Locate the cell with the specified text and output its [X, Y] center coordinate. 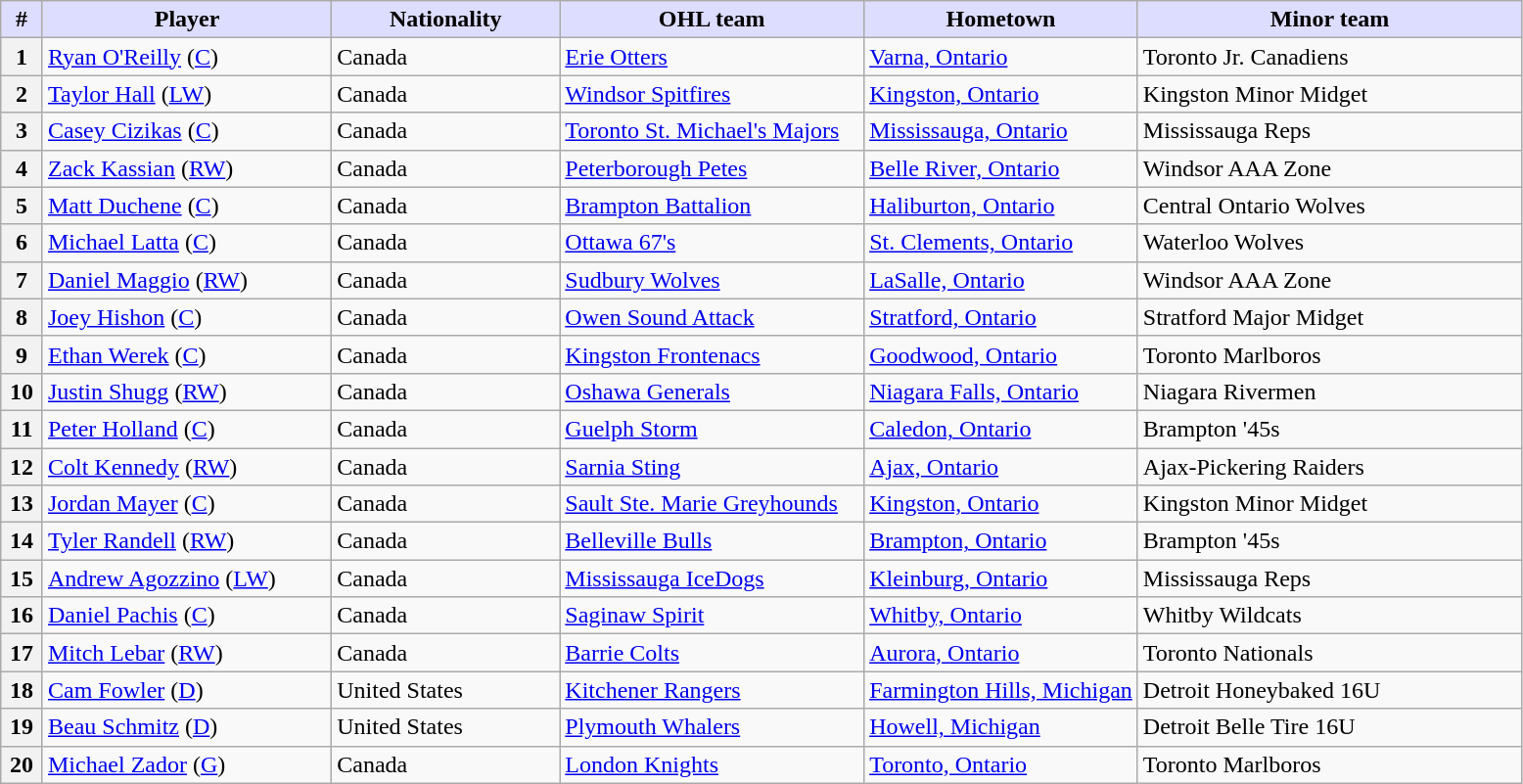
Hometown [1001, 20]
Toronto, Ontario [1001, 764]
Guelph Storm [713, 429]
Aurora, Ontario [1001, 653]
Kingston Frontenacs [713, 354]
18 [22, 690]
Ajax-Pickering Raiders [1329, 467]
9 [22, 354]
Player [186, 20]
Joey Hishon (C) [186, 317]
Whitby Wildcats [1329, 616]
8 [22, 317]
Caledon, Ontario [1001, 429]
Detroit Belle Tire 16U [1329, 727]
Michael Zador (G) [186, 764]
16 [22, 616]
Barrie Colts [713, 653]
Goodwood, Ontario [1001, 354]
Zack Kassian (RW) [186, 168]
Toronto St. Michael's Majors [713, 131]
Matt Duchene (C) [186, 206]
Waterloo Wolves [1329, 243]
Windsor Spitfires [713, 94]
Peterborough Petes [713, 168]
11 [22, 429]
St. Clements, Ontario [1001, 243]
Sault Ste. Marie Greyhounds [713, 504]
Niagara Falls, Ontario [1001, 392]
15 [22, 578]
20 [22, 764]
Whitby, Ontario [1001, 616]
Sudbury Wolves [713, 280]
7 [22, 280]
Stratford, Ontario [1001, 317]
Toronto Nationals [1329, 653]
Toronto Jr. Canadiens [1329, 57]
Daniel Maggio (RW) [186, 280]
Stratford Major Midget [1329, 317]
Mississauga IceDogs [713, 578]
6 [22, 243]
Belle River, Ontario [1001, 168]
Ajax, Ontario [1001, 467]
12 [22, 467]
Justin Shugg (RW) [186, 392]
Belleville Bulls [713, 541]
Andrew Agozzino (LW) [186, 578]
Ethan Werek (C) [186, 354]
Plymouth Whalers [713, 727]
Tyler Randell (RW) [186, 541]
1 [22, 57]
17 [22, 653]
Daniel Pachis (C) [186, 616]
Cam Fowler (D) [186, 690]
Mitch Lebar (RW) [186, 653]
LaSalle, Ontario [1001, 280]
Beau Schmitz (D) [186, 727]
Minor team [1329, 20]
Oshawa Generals [713, 392]
Howell, Michigan [1001, 727]
Nationality [446, 20]
Farmington Hills, Michigan [1001, 690]
3 [22, 131]
4 [22, 168]
Ryan O'Reilly (C) [186, 57]
OHL team [713, 20]
10 [22, 392]
Ottawa 67's [713, 243]
London Knights [713, 764]
Jordan Mayer (C) [186, 504]
5 [22, 206]
Brampton, Ontario [1001, 541]
14 [22, 541]
# [22, 20]
Erie Otters [713, 57]
Brampton Battalion [713, 206]
Casey Cizikas (C) [186, 131]
Kleinburg, Ontario [1001, 578]
Michael Latta (C) [186, 243]
Central Ontario Wolves [1329, 206]
Peter Holland (C) [186, 429]
Owen Sound Attack [713, 317]
Colt Kennedy (RW) [186, 467]
Mississauga, Ontario [1001, 131]
2 [22, 94]
Saginaw Spirit [713, 616]
Kitchener Rangers [713, 690]
Detroit Honeybaked 16U [1329, 690]
Sarnia Sting [713, 467]
Varna, Ontario [1001, 57]
Taylor Hall (LW) [186, 94]
Niagara Rivermen [1329, 392]
13 [22, 504]
Haliburton, Ontario [1001, 206]
19 [22, 727]
